Return (X, Y) of the center of cell containing provided text 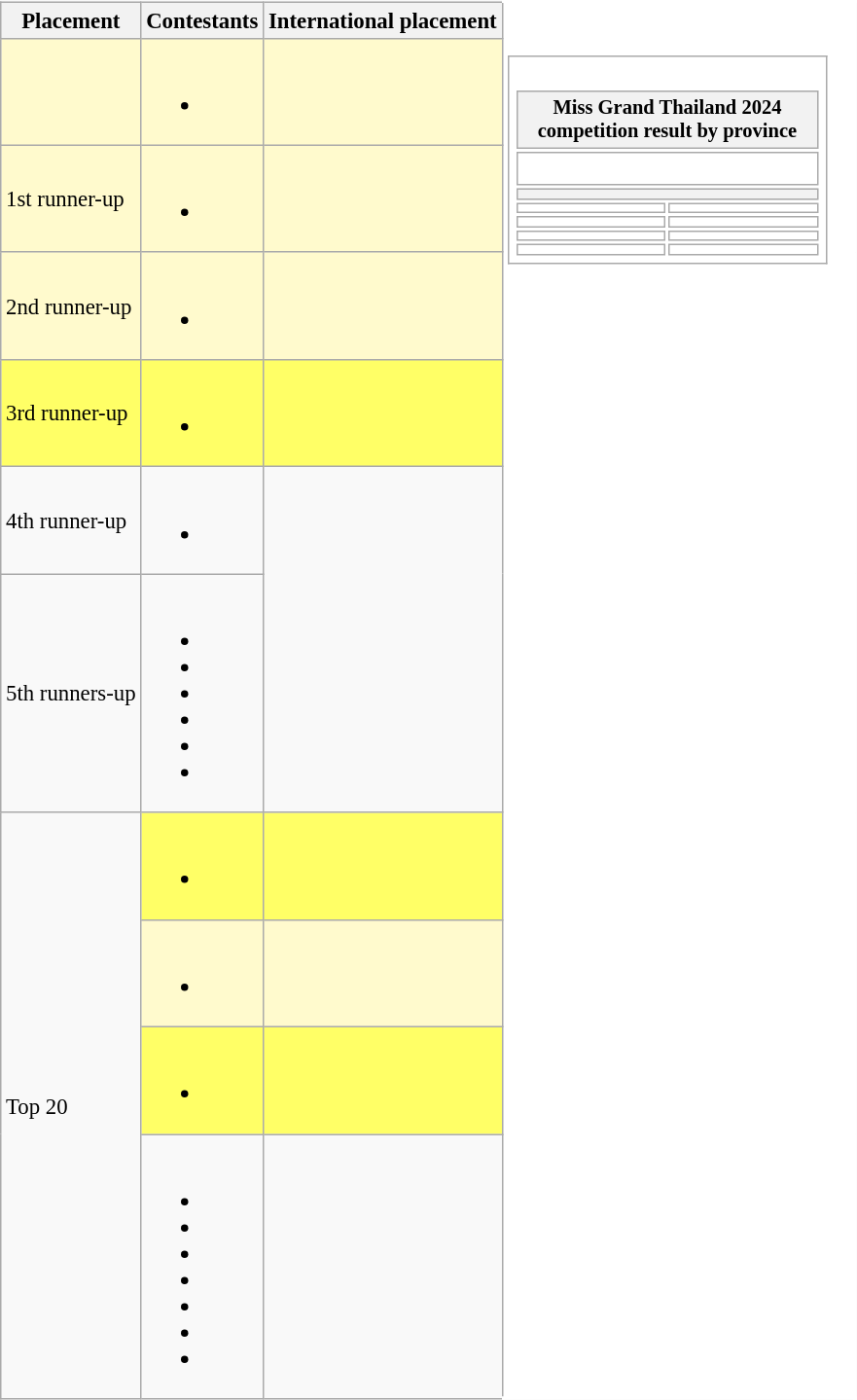
Placement (71, 20)
4th runner-up (71, 521)
Top 20 (71, 1105)
5th runners-up (71, 693)
2nd runner-up (71, 306)
Contestants (202, 20)
International placement (383, 20)
3rd runner-up (71, 413)
1st runner-up (71, 198)
